Search for the cell housing the specified text and yield its (X, Y) center coordinate. 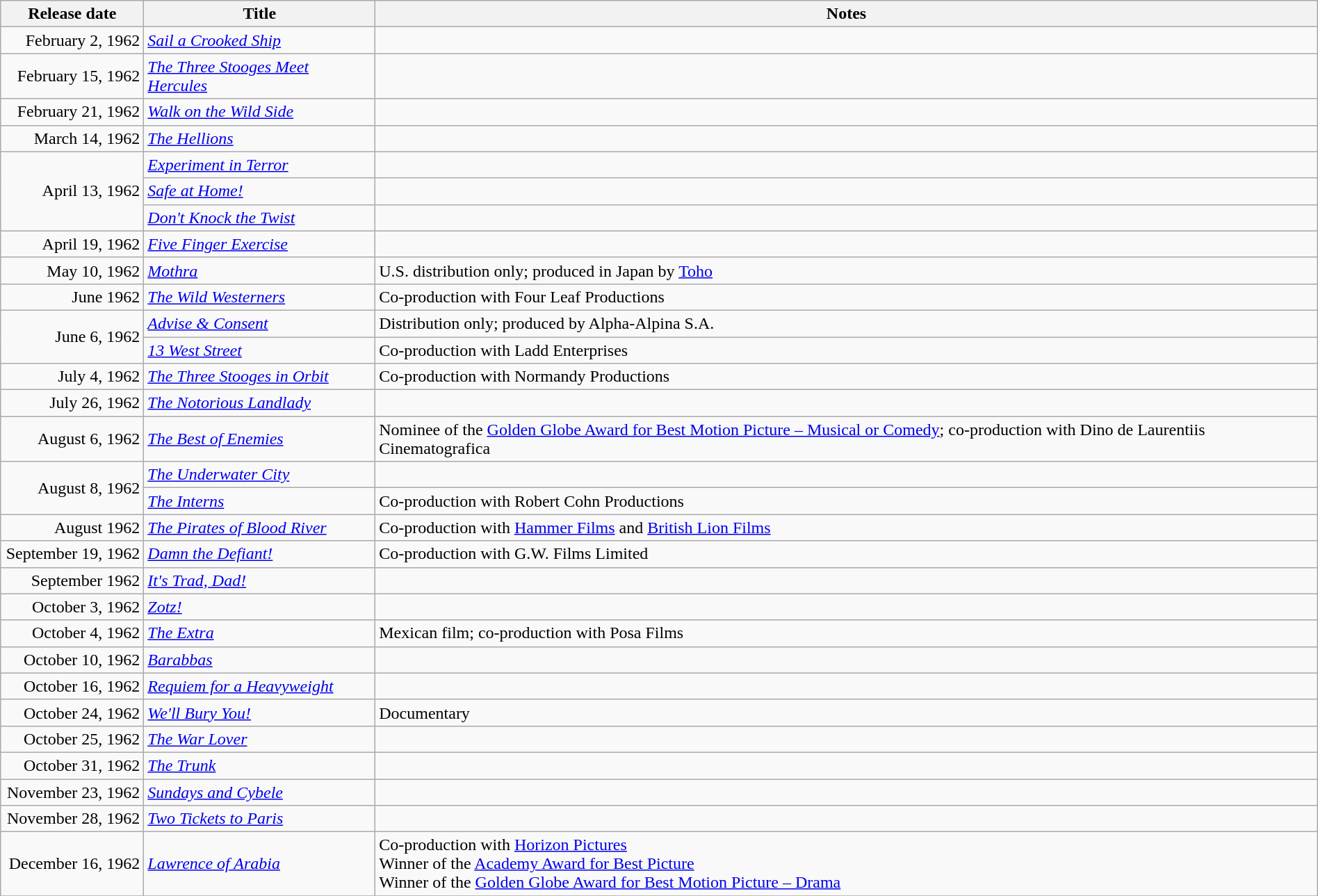
Distribution only; produced by Alpha-Alpina S.A. (847, 323)
Release date (72, 14)
October 3, 1962 (72, 607)
November 28, 1962 (72, 819)
July 26, 1962 (72, 403)
Five Finger Exercise (260, 244)
October 24, 1962 (72, 712)
Nominee of the Golden Globe Award for Best Motion Picture – Musical or Comedy; co-production with Dino de Laurentiis Cinematografica (847, 439)
September 1962 (72, 580)
Advise & Consent (260, 323)
February 21, 1962 (72, 112)
Sail a Crooked Ship (260, 40)
We'll Bury You! (260, 712)
The Notorious Landlady (260, 403)
October 25, 1962 (72, 739)
Two Tickets to Paris (260, 819)
Co-production with Normandy Productions (847, 377)
The Hellions (260, 138)
August 6, 1962 (72, 439)
Notes (847, 14)
The Trunk (260, 765)
Zotz! (260, 607)
February 15, 1962 (72, 76)
June 6, 1962 (72, 336)
October 4, 1962 (72, 633)
April 13, 1962 (72, 191)
Co-production with Horizon PicturesWinner of the Academy Award for Best PictureWinner of the Golden Globe Award for Best Motion Picture – Drama (847, 864)
Co-production with Robert Cohn Productions (847, 501)
June 1962 (72, 297)
October 31, 1962 (72, 765)
August 1962 (72, 528)
Barabbas (260, 660)
The Three Stooges in Orbit (260, 377)
U.S. distribution only; produced in Japan by Toho (847, 270)
Co-production with G.W. Films Limited (847, 554)
Mothra (260, 270)
Sundays and Cybele (260, 792)
March 14, 1962 (72, 138)
The Pirates of Blood River (260, 528)
The Interns (260, 501)
April 19, 1962 (72, 244)
May 10, 1962 (72, 270)
Lawrence of Arabia (260, 864)
Co-production with Hammer Films and British Lion Films (847, 528)
September 19, 1962 (72, 554)
It's Trad, Dad! (260, 580)
The Wild Westerners (260, 297)
Walk on the Wild Side (260, 112)
February 2, 1962 (72, 40)
The Three Stooges Meet Hercules (260, 76)
November 23, 1962 (72, 792)
October 16, 1962 (72, 686)
Don't Knock the Twist (260, 218)
Co-production with Four Leaf Productions (847, 297)
Co-production with Ladd Enterprises (847, 350)
The Best of Enemies (260, 439)
December 16, 1962 (72, 864)
July 4, 1962 (72, 377)
Mexican film; co-production with Posa Films (847, 633)
Experiment in Terror (260, 165)
The Underwater City (260, 475)
13 West Street (260, 350)
Safe at Home! (260, 191)
August 8, 1962 (72, 488)
The Extra (260, 633)
The War Lover (260, 739)
Requiem for a Heavyweight (260, 686)
Title (260, 14)
Documentary (847, 712)
Damn the Defiant! (260, 554)
October 10, 1962 (72, 660)
